Capture the cell that displays the provided text and extract its (X, Y) central coordinate. 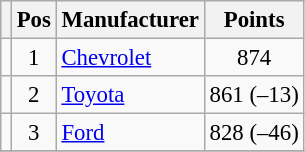
Manufacturer (130, 20)
Points (254, 20)
Chevrolet (130, 58)
Toyota (130, 95)
828 (–46) (254, 133)
861 (–13) (254, 95)
Pos (34, 20)
3 (34, 133)
1 (34, 58)
874 (254, 58)
2 (34, 95)
Ford (130, 133)
